Scan for the cell matching the given text and deliver its (x, y) coordinate at center. 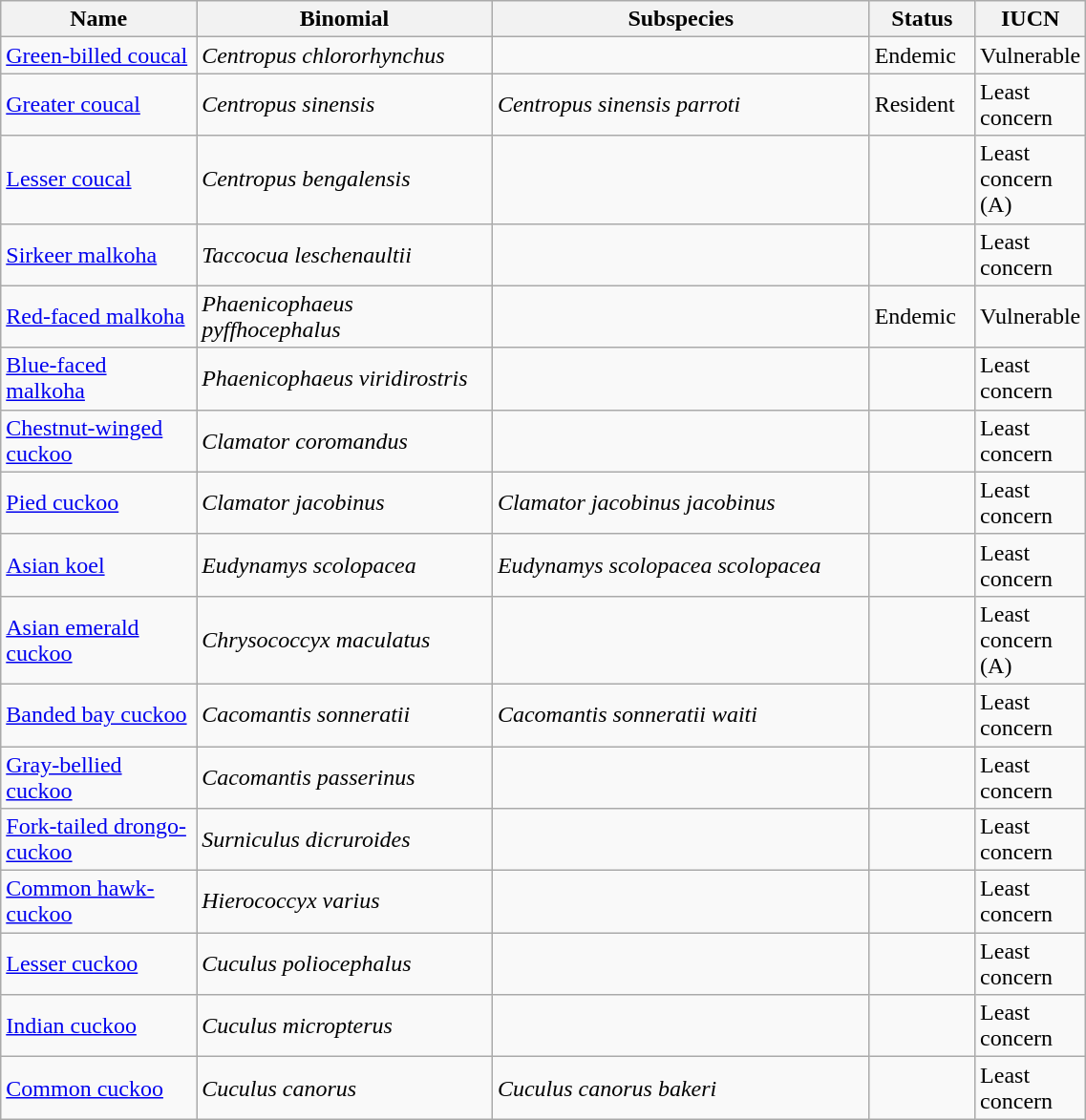
Centropus sinensis (345, 105)
Blue-faced malkoha (99, 378)
Asian koel (99, 565)
Centropus sinensis parroti (680, 105)
Asian emerald cuckoo (99, 640)
Common cuckoo (99, 1088)
Greater coucal (99, 105)
Binomial (345, 19)
Status (922, 19)
Phaenicophaeus pyffhocephalus (345, 317)
Lesser coucal (99, 180)
Taccocua leschenaultii (345, 254)
Clamator jacobinus (345, 502)
Banded bay cuckoo (99, 714)
Name (99, 19)
Cacomantis sonneratii waiti (680, 714)
Clamator coromandus (345, 441)
Clamator jacobinus jacobinus (680, 502)
Lesser cuckoo (99, 964)
Surniculus dicruroides (345, 840)
Eudynamys scolopacea (345, 565)
Fork-tailed drongo-cuckoo (99, 840)
Sirkeer malkoha (99, 254)
Red-faced malkoha (99, 317)
Subspecies (680, 19)
Cuculus canorus (345, 1088)
Cuculus canorus bakeri (680, 1088)
Cuculus poliocephalus (345, 964)
Common hawk-cuckoo (99, 901)
Resident (922, 105)
Chrysococcyx maculatus (345, 640)
Phaenicophaeus viridirostris (345, 378)
Centropus chlororhynchus (345, 55)
Eudynamys scolopacea scolopacea (680, 565)
Chestnut-winged cuckoo (99, 441)
Gray-bellied cuckoo (99, 777)
Green-billed coucal (99, 55)
Cacomantis passerinus (345, 777)
Centropus bengalensis (345, 180)
Hierococcyx varius (345, 901)
IUCN (1031, 19)
Cacomantis sonneratii (345, 714)
Cuculus micropterus (345, 1025)
Pied cuckoo (99, 502)
Indian cuckoo (99, 1025)
